Capture the cell that displays the provided text and extract its [x, y] central coordinate. 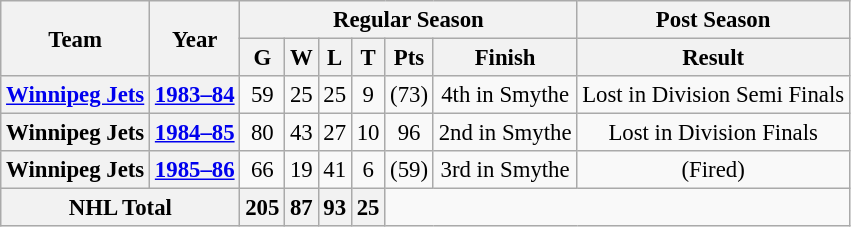
1984–85 [195, 133]
4th in Smythe [505, 95]
G [262, 58]
Lost in Division Finals [714, 133]
96 [410, 133]
9 [368, 95]
41 [334, 170]
2nd in Smythe [505, 133]
10 [368, 133]
L [334, 58]
66 [262, 170]
27 [334, 133]
93 [334, 208]
Lost in Division Semi Finals [714, 95]
19 [302, 170]
(73) [410, 95]
Team [76, 38]
NHL Total [120, 208]
80 [262, 133]
Pts [410, 58]
43 [302, 133]
(Fired) [714, 170]
Finish [505, 58]
3rd in Smythe [505, 170]
Result [714, 58]
Year [195, 38]
T [368, 58]
87 [302, 208]
59 [262, 95]
Post Season [714, 20]
205 [262, 208]
1985–86 [195, 170]
Regular Season [408, 20]
(59) [410, 170]
6 [368, 170]
W [302, 58]
1983–84 [195, 95]
